Search for the cell housing the specified text and yield its (X, Y) center coordinate. 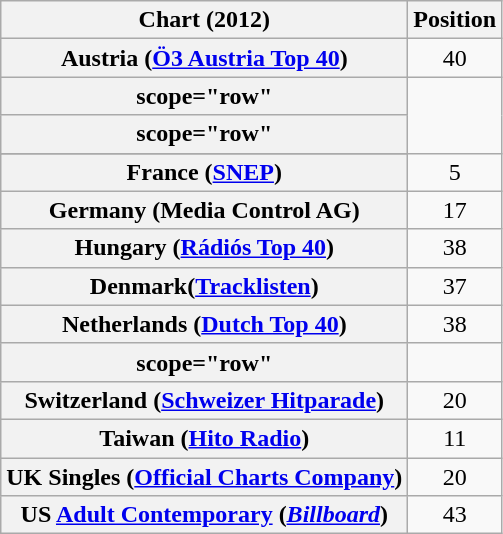
UK Singles (Official Charts Company) (204, 477)
Austria (Ö3 Austria Top 40) (204, 58)
40 (455, 58)
Netherlands (Dutch Top 40) (204, 324)
Germany (Media Control AG) (204, 210)
US Adult Contemporary (Billboard) (204, 515)
5 (455, 172)
Chart (2012) (204, 20)
Position (455, 20)
Switzerland (Schweizer Hitparade) (204, 400)
France (SNEP) (204, 172)
43 (455, 515)
Hungary (Rádiós Top 40) (204, 248)
17 (455, 210)
11 (455, 438)
37 (455, 286)
Denmark(Tracklisten) (204, 286)
Taiwan (Hito Radio) (204, 438)
